Find where the given text appears and provide that cell's center as (x, y) coordinate. 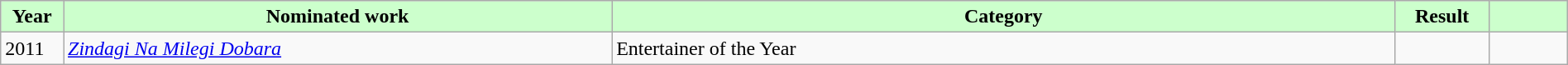
Year (32, 17)
Category (1004, 17)
Zindagi Na Milegi Dobara (337, 48)
2011 (32, 48)
Nominated work (337, 17)
Result (1442, 17)
Entertainer of the Year (1004, 48)
